Scan for the cell matching the given text and deliver its [x, y] coordinate at center. 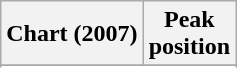
Chart (2007) [72, 34]
Peakposition [189, 34]
